Return (X, Y) of the center of cell containing provided text 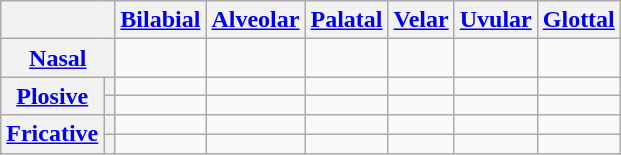
Nasal (58, 58)
Plosive (52, 96)
Velar (421, 20)
Palatal (346, 20)
Fricative (52, 134)
Glottal (578, 20)
Bilabial (160, 20)
Alveolar (256, 20)
Uvular (496, 20)
